Detect which cell encompasses the target text, then output its [X, Y] center coordinate. 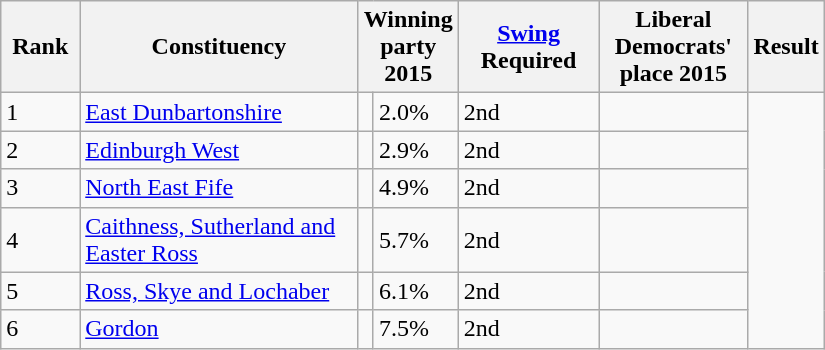
Ross, Skye and Lochaber [219, 291]
5.7% [416, 240]
2.0% [416, 112]
East Dunbartonshire [219, 112]
2.9% [416, 150]
Edinburgh West [219, 150]
7.5% [416, 329]
Liberal Democrats' place 2015 [674, 47]
Winning party 2015 [408, 47]
4 [40, 240]
5 [40, 291]
Gordon [219, 329]
6.1% [416, 291]
1 [40, 112]
4.9% [416, 188]
Rank [40, 47]
Caithness, Sutherland and Easter Ross [219, 240]
North East Fife [219, 188]
2 [40, 150]
3 [40, 188]
Swing Required [528, 47]
Constituency [219, 47]
Result [786, 47]
6 [40, 329]
